Return [X, Y] of the center of cell containing provided text 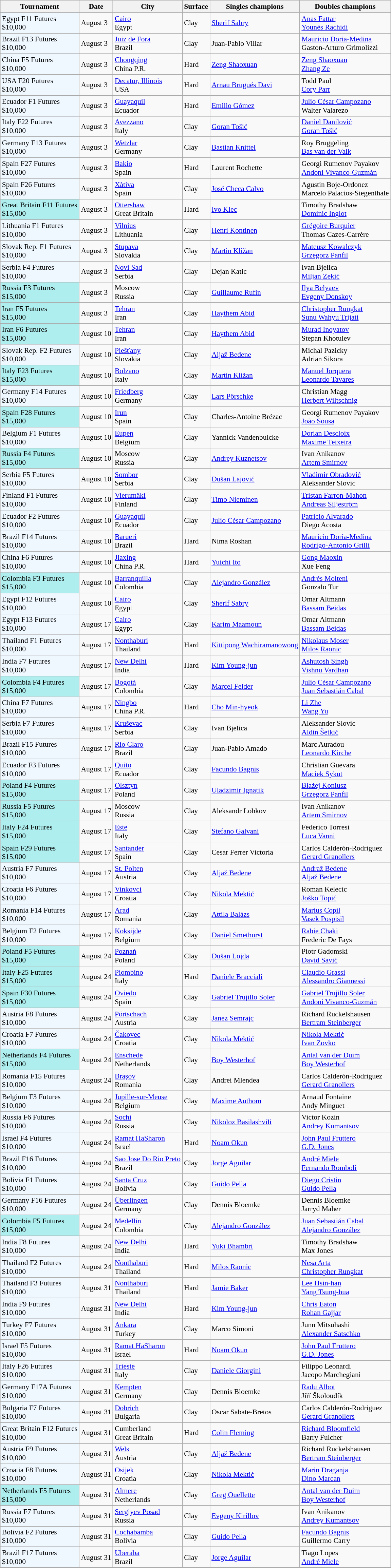
Dušan Lajović [255, 479]
Piotr Gadomski David Savić [345, 956]
MedellínColombia [148, 1225]
Israel F4 Futures$10,000 [40, 1143]
Andrei Mlendea [255, 1080]
Agustin Boje-Ordonez Marcelo Palacios-Siegenthale [345, 189]
EupenBelgium [148, 438]
Bolivia F2 Futures$10,000 [40, 1537]
Yuichi Ito [255, 562]
Egypt F11 Futures$10,000 [40, 23]
Italy F25 Futures$15,000 [40, 977]
Date [96, 6]
PörtschachAustria [148, 1018]
Brazil F14 Futures$10,000 [40, 541]
Maxime Authom [255, 1101]
Emilio Gómez [255, 106]
Bulgaria F7 Futures$10,000 [40, 1412]
Chris Eaton Rohan Gajjar [345, 1309]
Spain F28 Futures$15,000 [40, 417]
Tournament [40, 6]
Netherlands F5 Futures$15,000 [40, 1495]
Facundo Bagnis [255, 769]
Brazil F17 Futures$10,000 [40, 1557]
IrunSpain [148, 417]
BrașovRomania [148, 1080]
Russia F6 Futures$10,000 [40, 1122]
Karim Maamoun [255, 624]
Tiago Lopes André Miele [345, 1557]
Great Britain F12 Futures$10,000 [40, 1433]
India F8 Futures$10,000 [40, 1246]
OttershawGreat Britain [148, 210]
Ecuador F1 Futures$10,000 [40, 106]
Romania F15 Futures$10,000 [40, 1080]
Rio ClaroBrazil [148, 748]
Netherlands F4 Futures$15,000 [40, 1060]
St. PoltenAustria [148, 873]
China F5 Futures$10,000 [40, 64]
Arnaud Fontaine Andy Minguet [345, 1101]
Laurent Rochette [255, 168]
CumberlandGreat Britain [148, 1433]
BogotáColombia [148, 687]
Belgium F3 Futures$10,000 [40, 1101]
AvezzanoItaly [148, 126]
Boy Westerhof [255, 1060]
Charles-Antoine Brézac [255, 417]
Iran F5 Futures$15,000 [40, 313]
ÜberlingenGermany [148, 1205]
Janez Semrajc [255, 1018]
Andrey Kuznetsov [255, 458]
Thailand F2 Futures$10,000 [40, 1267]
Timothy Bradshaw Dominic Inglot [345, 210]
XàtivaSpain [148, 189]
Zeng Shaoxuan [255, 64]
Christian Guevara Maciek Sykut [345, 769]
VinkovciCroatia [148, 894]
Russia F4 Futures$15,000 [40, 458]
Timo Nieminen [255, 500]
BolzanoItaly [148, 375]
Radu Albot Jiří Školoudík [345, 1392]
PiešťanySlovakia [148, 355]
Germany F17A Futures$10,000 [40, 1392]
Ashutosh Singh Vishnu Vardhan [345, 666]
India F7 Futures$10,000 [40, 666]
Russia F5 Futures$15,000 [40, 811]
Austria F7 Futures$10,000 [40, 873]
Greg Ouellette [255, 1495]
Austria F8 Futures$10,000 [40, 1018]
China F6 Futures$10,000 [40, 562]
UberabaBrazil [148, 1557]
Serbia F5 Futures$10,000 [40, 479]
TriesteItaly [148, 1371]
Colin Fleming [255, 1433]
Arnau Brugués Davi [255, 85]
India F9 Futures$10,000 [40, 1309]
Spain F29 Futures$15,000 [40, 852]
Filippo Leonardi Jacopo Marchegiani [345, 1371]
Henri Kontinen [255, 230]
SochiRussia [148, 1122]
PiombinoItaly [148, 977]
Dejan Katic [255, 271]
Daniele Bracciali [255, 977]
BarranquillaColombia [148, 583]
BarueriBrazil [148, 541]
Jupille-sur-MeuseBelgium [148, 1101]
Slovak Rep. F1 Futures$10,000 [40, 251]
Ivan Anikanov Andrey Kumantsov [345, 1516]
Evgeny Kirillov [255, 1516]
Great Britain F11 Futures$15,000 [40, 210]
Julio César Campozano [255, 520]
USA F20 Futures$10,000 [40, 85]
Roman Kelecic Joško Topić [345, 894]
José Checa Calvo [255, 189]
Roy Bruggeling Bas van der Valk [345, 147]
KoksijdeBelgium [148, 935]
Israel F5 Futures$10,000 [40, 1350]
Juan-Pablo Villar [255, 43]
Tristan Farron-Mahon Andreas Siljeström [345, 500]
Croatia F8 Futures$10,000 [40, 1474]
OlsztynPoland [148, 790]
Uladzimir Ignatik [255, 790]
Thailand F1 Futures$10,000 [40, 645]
Christopher Rungkat Sunu Wahyu Trijati [345, 313]
Bastian Knittel [255, 147]
Todd Paul Cory Parr [345, 85]
FriedbergGermany [148, 396]
Andraž Bedene Aljaž Bedene [345, 873]
Ecuador F2 Futures$10,000 [40, 520]
Nima Roshan [255, 541]
EsteItaly [148, 832]
OsijekCroatia [148, 1474]
ČakovecCroatia [148, 1039]
Lee Hsin-han Yang Tsung-hua [345, 1288]
Russia F7 Futures$10,000 [40, 1516]
Claudio Grassi Alessandro Giannessi [345, 977]
KruševacSerbia [148, 728]
Christian Magg Herbert Wiltschnig [345, 396]
Slovak Rep. F2 Futures$10,000 [40, 355]
Romania F14 Futures$10,000 [40, 915]
Sergiyev PosadRussia [148, 1516]
Egypt F13 Futures$10,000 [40, 624]
Attila Balázs [255, 915]
Oscar Sabate-Bretos [255, 1412]
Colombia F5 Futures$15,000 [40, 1225]
Daniele Giorgini [255, 1371]
Anas Fattar Younès Rachidi [345, 23]
VilniusLithuania [148, 230]
ChongqingChina P.R. [148, 64]
Italy F24 Futures$15,000 [40, 832]
Serbia F7 Futures$10,000 [40, 728]
Iran F6 Futures$15,000 [40, 334]
Brazil F16 Futures$10,000 [40, 1164]
China F7 Futures$10,000 [40, 707]
Dušan Lojda [255, 956]
Ilya Belyaev Evgeny Donskoy [345, 292]
Nikolaus Moser Milos Raonic [345, 645]
Patricio Alvarado Diego Acosta [345, 520]
Juan-Pablo Amado [255, 748]
Surface [196, 6]
Germany F16 Futures$10,000 [40, 1205]
Marius Copil Vasek Pospisil [345, 915]
Daniel Smethurst [255, 935]
Marc Auradou Leonardo Kirche [345, 748]
Croatia F6 Futures$10,000 [40, 894]
Murad Inoyatov Stepan Khotulev [345, 334]
Decatur, IllinoisUSA [148, 85]
Italy F23 Futures$15,000 [40, 375]
Julio César Campozano Juan Sebastián Cabal [345, 687]
AlmereNetherlands [148, 1495]
Marco Simoni [255, 1329]
Nikola Mektić Ivan Zovko [345, 1039]
Lars Pörschke [255, 396]
Brazil F13 Futures$10,000 [40, 43]
Ivo Klec [255, 210]
Singles champions [255, 6]
Yannick Vandenbulcke [255, 438]
Italy F22 Futures$10,000 [40, 126]
Błażej Koniusz Grzegorz Panfil [345, 790]
Goran Tošić [255, 126]
Zeng Shaoxuan Zhang Ze [345, 64]
Cho Min-hyeok [255, 707]
Spain F27 Futures$10,000 [40, 168]
Lithuania F1 Futures$10,000 [40, 230]
Spain F30 Futures$15,000 [40, 997]
Aleksandr Lobkov [255, 811]
Grégoire Burquier Thomas Cazes-Carrère [345, 230]
Gabriel Trujillo Soler [255, 997]
Cesar Ferrer Victoria [255, 852]
Turkey F7 Futures$10,000 [40, 1329]
Ivan Bjelica [255, 728]
Victor Kozin Andrey Kumantsov [345, 1122]
Egypt F12 Futures$10,000 [40, 603]
Nesa Arta Christopher Rungkat [345, 1267]
Jamie Baker [255, 1288]
OviedoSpain [148, 997]
Junn Mitsuhashi Alexander Satschko [345, 1329]
Diego Cristin Guido Pella [345, 1184]
Russia F3 Futures$15,000 [40, 292]
Poland F5 Futures$15,000 [40, 956]
Sao Jose Do Rio PretoBrazil [148, 1164]
Belgium F2 Futures$10,000 [40, 935]
Germany F13 Futures$10,000 [40, 147]
Ecuador F3 Futures$10,000 [40, 769]
Julio César Campozano Walter Valarezo [345, 106]
Spain F26 Futures$10,000 [40, 189]
André Miele Fernando Romboli [345, 1164]
Novi SadSerbia [148, 271]
Federico Torresi Luca Vanni [345, 832]
Rabie Chaki Frederic De Fays [345, 935]
Guillaume Rufin [255, 292]
SantanderSpain [148, 852]
Marin Draganja Dino Marcan [345, 1474]
Yuki Bhambri [255, 1246]
Georgi Rumenov Payakov João Sousa [345, 417]
Ivan Bjelica Miljan Zekić [345, 271]
Brazil F15 Futures$10,000 [40, 748]
Milos Raonic [255, 1267]
Facundo Bagnis Guillermo Carry [345, 1537]
WetzlarGermany [148, 147]
Bolivia F1 Futures$10,000 [40, 1184]
JiaxingChina P.R. [148, 562]
Manuel Jorquera Leonardo Tavares [345, 375]
Richard Bloomfield Barry Fulcher [345, 1433]
Croatia F7 Futures$10,000 [40, 1039]
Andrés Molteni Gonzalo Tur [345, 583]
DobrichBulgaria [148, 1412]
Kittipong Wachiramanowong [255, 645]
Mauricio Doria-Medina Rodrigo-Antonio Grilli [345, 541]
NingboChina P.R. [148, 707]
Dennis Bloemke Jarryd Maher [345, 1205]
PoznańPoland [148, 956]
SomborSerbia [148, 479]
Li Zhe Wang Yu [345, 707]
Aleksander Slovic Aldin Šetkić [345, 728]
Juiz de ForaBrazil [148, 43]
Poland F4 Futures$15,000 [40, 790]
Vladimir Obradović Aleksander Slovic [345, 479]
Marcel Felder [255, 687]
Dorian Descloix Maxime Teixeira [345, 438]
Finland F1 Futures$10,000 [40, 500]
CochabambaBolivia [148, 1537]
VierumäkiFinland [148, 500]
Nikoloz Basilashvili [255, 1122]
KemptenGermany [148, 1392]
Santa CruzBolivia [148, 1184]
Timothy Bradshaw Max Jones [345, 1246]
Austria F9 Futures$10,000 [40, 1453]
City [148, 6]
Georgi Rumenov Payakov Andoni Vivanco-Guzmán [345, 168]
Belgium F1 Futures$10,000 [40, 438]
BakioSpain [148, 168]
AnkaraTurkey [148, 1329]
Michal Pazicky Adrian Sikora [345, 355]
Colombia F4 Futures$15,000 [40, 687]
Thailand F3 Futures$10,000 [40, 1288]
Mauricio Doria-Medina Gaston-Arturo Grimolizzi [345, 43]
Mateusz Kowalczyk Grzegorz Panfil [345, 251]
Gong Maoxin Xue Feng [345, 562]
AradRomania [148, 915]
StupavaSlovakia [148, 251]
Italy F26 Futures$10,000 [40, 1371]
Daniel Danilović Goran Tošić [345, 126]
Germany F14 Futures$10,000 [40, 396]
EnschedeNetherlands [148, 1060]
WelsAustria [148, 1453]
Juan Sebastián Cabal Alejandro González [345, 1225]
Stefano Galvani [255, 832]
QuitoEcuador [148, 769]
Colombia F3 Futures$15,000 [40, 583]
Serbia F4 Futures$10,000 [40, 271]
Doubles champions [345, 6]
Gabriel Trujillo Soler Andoni Vivanco-Guzmán [345, 997]
